Scan for the cell matching the given text and deliver its [x, y] coordinate at center. 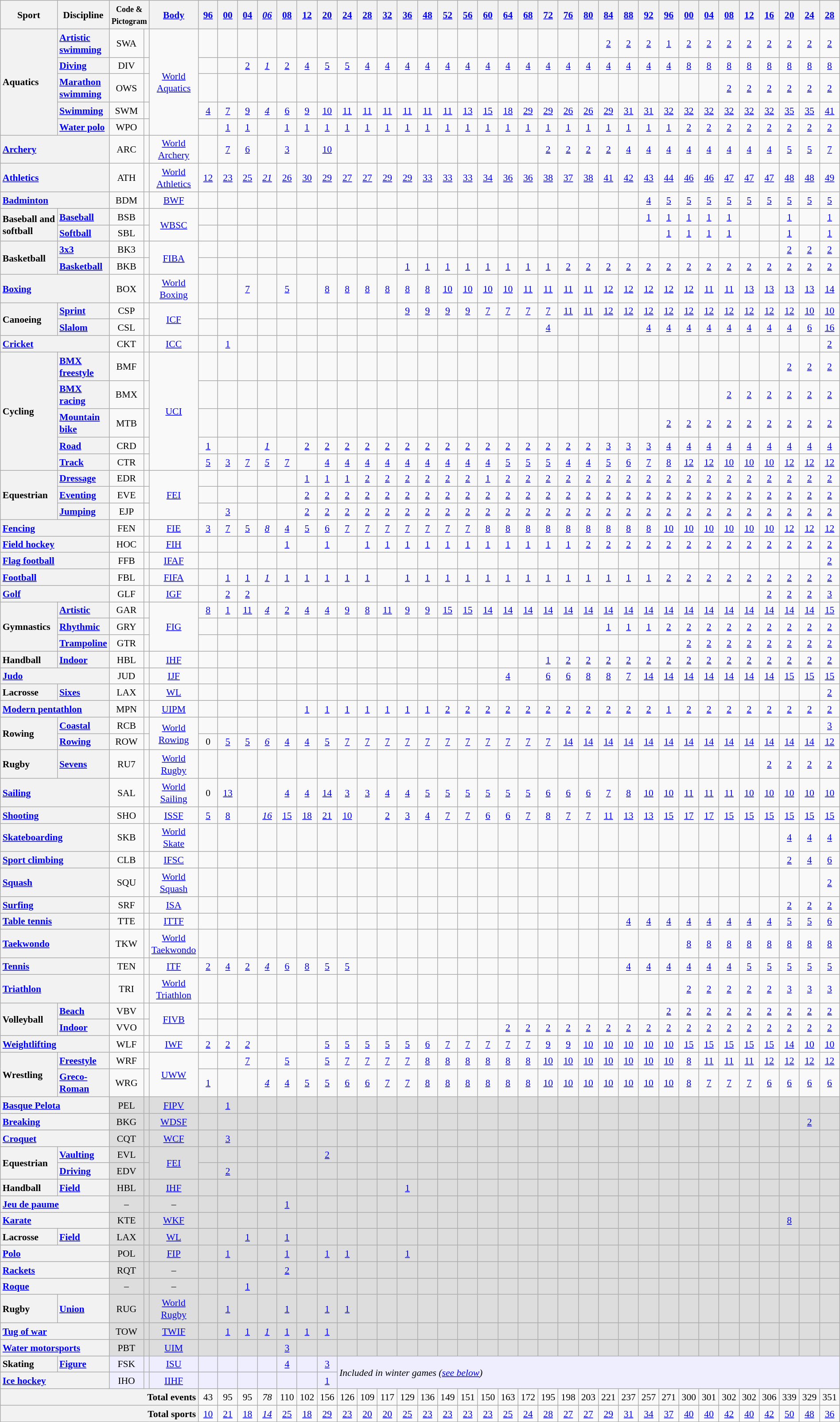
EDV [127, 1171]
Judo [55, 676]
156 [327, 1397]
Surfing [55, 904]
WLF [127, 1043]
Artistic swimming [83, 43]
World Archery [174, 149]
SKB [127, 837]
Vaulting [83, 1154]
World Rowing [174, 733]
Marathon swimming [83, 88]
Baseball and softball [29, 225]
TRI [127, 988]
POL [127, 1254]
Swimming [83, 110]
Skating [29, 1363]
110 [287, 1397]
Badminton [55, 200]
92 [649, 15]
88 [628, 15]
84 [609, 15]
56 [468, 15]
Archery [55, 149]
Sevens [83, 764]
IGF [174, 593]
198 [568, 1397]
BMX racing [83, 395]
Basque Pelota [55, 1106]
EVL [127, 1154]
Croquet [55, 1138]
Figure [83, 1363]
Boxing [55, 288]
78 [267, 1397]
FIP [174, 1254]
FFB [127, 560]
UCI [174, 411]
Breaking [55, 1121]
ICC [174, 344]
Freestyle [83, 1060]
Sport climbing [55, 860]
271 [669, 1397]
Football [55, 577]
329 [809, 1397]
CSP [127, 310]
ITTF [174, 921]
TKW [127, 944]
Sailing [55, 793]
301 [709, 1397]
World Squash [174, 882]
KTE [127, 1220]
163 [508, 1397]
BOX [127, 288]
Dressage [83, 478]
WRF [127, 1060]
CRD [127, 445]
OWS [127, 88]
Aquatics [29, 82]
129 [408, 1397]
WRG [127, 1082]
Total events [99, 1397]
Jumping [83, 512]
TTE [127, 921]
49 [830, 178]
44 [669, 178]
Cycling [29, 411]
BSB [127, 216]
Shooting [55, 815]
World Athletics [174, 178]
FIVB [174, 1019]
BKG [127, 1121]
SHO [127, 815]
Weightlifting [55, 1043]
MTB [127, 423]
109 [367, 1397]
CQT [127, 1138]
BK3 [127, 249]
BDM [127, 200]
FIG [174, 627]
Tug of war [55, 1331]
RCB [127, 725]
TEN [127, 966]
30 [307, 178]
ICF [174, 319]
World Taekwondo [174, 944]
Volleyball [29, 1019]
Trampoline [83, 643]
IFAF [174, 560]
SWM [127, 110]
Field hockey [55, 544]
306 [769, 1397]
FIPV [174, 1106]
CSL [127, 327]
UWW [174, 1074]
3x3 [83, 249]
64 [508, 15]
ISA [174, 904]
195 [548, 1397]
WKF [174, 1220]
Rackets [55, 1270]
CLB [127, 860]
RUG [127, 1309]
300 [688, 1397]
DIV [127, 66]
Sprint [83, 310]
ATH [127, 178]
WBSC [174, 225]
World Skate [174, 837]
76 [568, 15]
203 [588, 1397]
MPN [127, 708]
World Aquatics [174, 82]
150 [487, 1397]
06 [267, 15]
Taekwondo [55, 944]
Water polo [83, 127]
WDSF [174, 1121]
IWF [174, 1043]
IHO [127, 1380]
Included in winter games (see below) [588, 1372]
WCF [174, 1138]
Diving [83, 66]
GLF [127, 593]
World Boxing [174, 288]
BMX [127, 395]
Canoeing [29, 319]
SRF [127, 904]
136 [427, 1397]
BKB [127, 266]
Table tennis [55, 921]
172 [528, 1397]
CTR [127, 462]
FIBA [174, 258]
CKT [127, 344]
HOC [127, 544]
Golf [55, 593]
Union [83, 1309]
Athletics [55, 178]
GTR [127, 643]
Skateboarding [55, 837]
SWA [127, 43]
IIHF [174, 1380]
BWF [174, 200]
Fencing [55, 527]
ROW [127, 741]
ARC [127, 149]
Driving [83, 1171]
Sport [29, 15]
Jeu de paume [55, 1204]
ISSF [174, 815]
149 [447, 1397]
UIM [174, 1348]
Sixes [83, 692]
50 [789, 1413]
126 [347, 1397]
World Triathlon [174, 988]
UIPM [174, 708]
102 [307, 1397]
Total sports [99, 1413]
Code & Pictogram [129, 15]
FIFA [174, 577]
FBL [127, 577]
Roque [55, 1286]
Coastal [83, 725]
Greco-Roman [83, 1082]
Ice hockey [55, 1380]
Discipline [83, 15]
Wrestling [29, 1074]
Tennis [55, 966]
VBV [127, 1011]
Rhythmic [83, 627]
RQT [127, 1270]
IFSC [174, 860]
Body [174, 15]
Beach [83, 1011]
FSK [127, 1363]
60 [487, 15]
Eventing [83, 495]
TOW [127, 1331]
SQU [127, 882]
68 [528, 15]
Water motorsports [55, 1348]
Artistic [83, 610]
PBT [127, 1348]
Cricket [55, 344]
BMF [127, 366]
Karate [55, 1220]
221 [609, 1397]
ITF [174, 966]
EDR [127, 478]
EVE [127, 495]
GRY [127, 627]
80 [588, 15]
Track [83, 462]
Slalom [83, 327]
WPO [127, 127]
FIH [174, 544]
257 [649, 1397]
237 [628, 1397]
ISU [174, 1363]
Softball [83, 233]
Road [83, 445]
Triathlon [55, 988]
SAL [127, 793]
Squash [55, 882]
117 [387, 1397]
Gymnastics [29, 627]
World Sailing [174, 793]
52 [447, 15]
TWIF [174, 1331]
JUD [127, 676]
SBL [127, 233]
BMX freestyle [83, 366]
Baseball [83, 216]
72 [548, 15]
FEN [127, 527]
EJP [127, 512]
GAR [127, 610]
Polo [55, 1254]
151 [468, 1397]
351 [830, 1397]
PEL [127, 1106]
RU7 [127, 764]
Flag football [55, 560]
VVO [127, 1027]
IJF [174, 676]
Modern pentathlon [55, 708]
339 [789, 1397]
Mountain bike [83, 423]
FIE [174, 527]
